Identify which cell holds the provided text, then report its (X, Y) central coordinate. 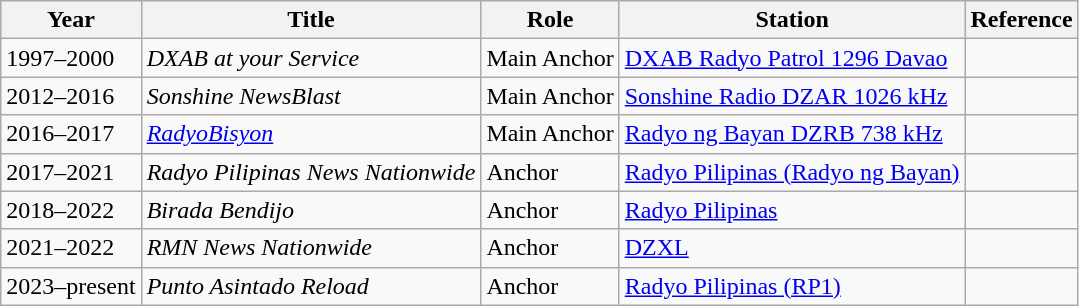
Sonshine NewsBlast (311, 96)
Punto Asintado Reload (311, 286)
2023–present (71, 286)
RadyoBisyon (311, 134)
DXAB Radyo Patrol 1296 Davao (792, 58)
DXAB at your Service (311, 58)
Radyo Pilipinas (Radyo ng Bayan) (792, 172)
2018–2022 (71, 210)
2017–2021 (71, 172)
Radyo Pilipinas News Nationwide (311, 172)
Radyo Pilipinas (RP1) (792, 286)
2012–2016 (71, 96)
1997–2000 (71, 58)
Title (311, 20)
Birada Bendijo (311, 210)
DZXL (792, 248)
Radyo ng Bayan DZRB 738 kHz (792, 134)
Year (71, 20)
RMN News Nationwide (311, 248)
Reference (1022, 20)
Radyo Pilipinas (792, 210)
Role (550, 20)
Sonshine Radio DZAR 1026 kHz (792, 96)
Station (792, 20)
2016–2017 (71, 134)
2021–2022 (71, 248)
